Provide the [X, Y] coordinate of the cell's center where the given text is located.  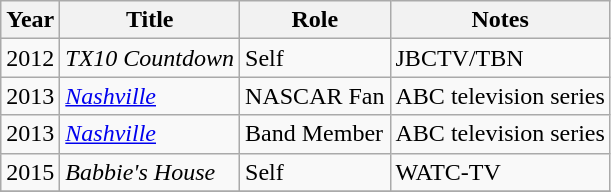
WATC-TV [500, 172]
Title [150, 20]
Notes [500, 20]
2015 [30, 172]
Year [30, 20]
Role [315, 20]
2012 [30, 58]
Babbie's House [150, 172]
JBCTV/TBN [500, 58]
Band Member [315, 134]
TX10 Countdown [150, 58]
NASCAR Fan [315, 96]
